From the cell containing the given text, extract its center point as (X, Y) coordinate. 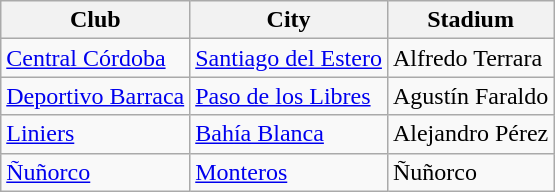
Paso de los Libres (289, 96)
Agustín Faraldo (470, 96)
Bahía Blanca (289, 134)
Central Córdoba (96, 58)
Deportivo Barraca (96, 96)
Stadium (470, 20)
Monteros (289, 172)
Santiago del Estero (289, 58)
City (289, 20)
Liniers (96, 134)
Alfredo Terrara (470, 58)
Alejandro Pérez (470, 134)
Club (96, 20)
